Search for the cell housing the specified text and yield its [x, y] center coordinate. 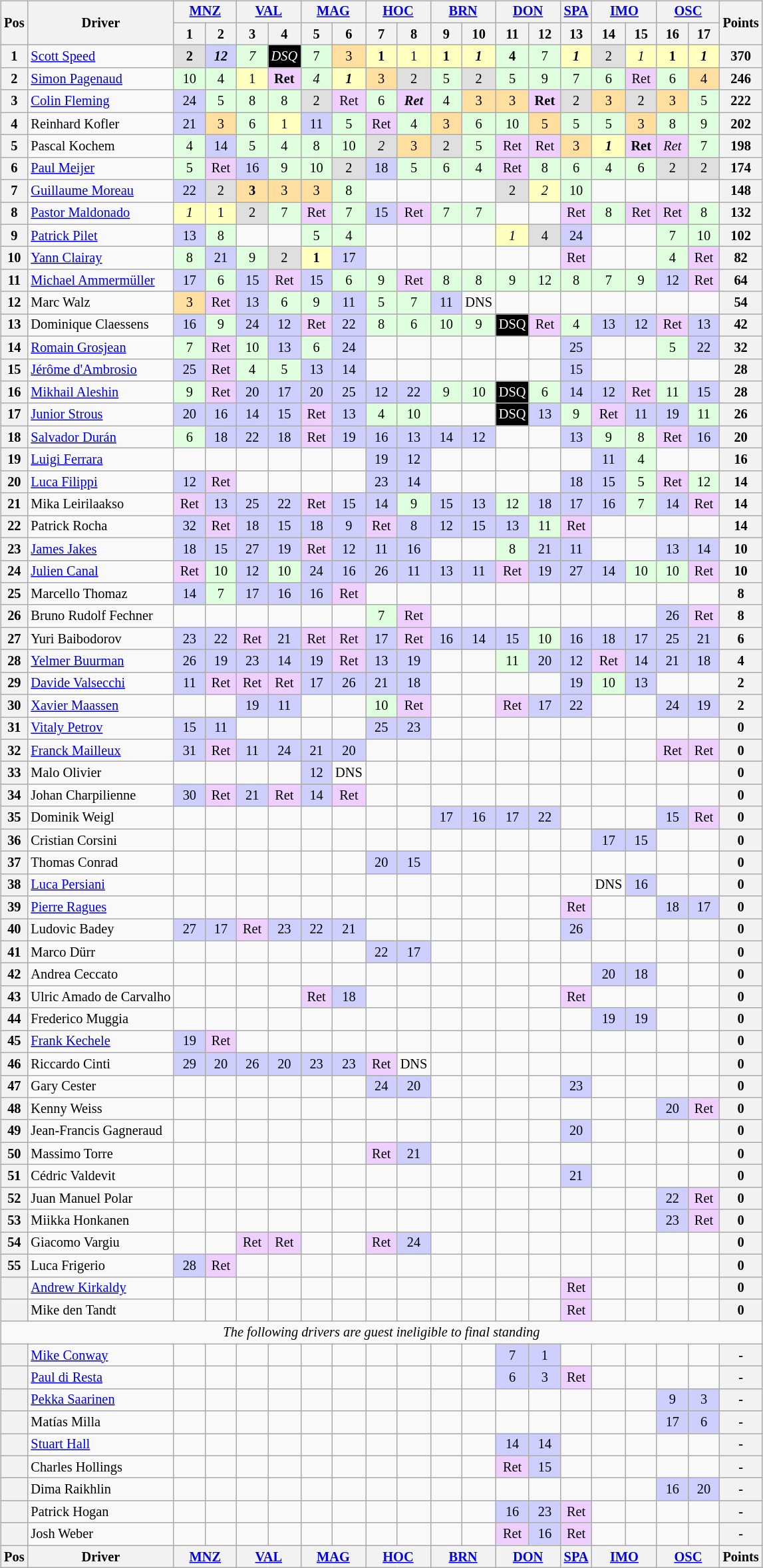
Cédric Valdevit [100, 1176]
Thomas Conrad [100, 863]
246 [741, 79]
Frank Kechele [100, 1042]
Kenny Weiss [100, 1109]
34 [14, 796]
Luca Filippi [100, 482]
Xavier Maassen [100, 706]
40 [14, 930]
Dominique Claessens [100, 325]
82 [741, 258]
64 [741, 281]
Dima Raikhlin [100, 1490]
Andrea Ceccato [100, 975]
46 [14, 1064]
33 [14, 773]
Vitaly Petrov [100, 728]
Pierre Ragues [100, 907]
Yann Clairay [100, 258]
Charles Hollings [100, 1467]
Davide Valsecchi [100, 683]
Romain Grosjean [100, 347]
Johan Charpilienne [100, 796]
James Jakes [100, 549]
36 [14, 840]
Ludovic Badey [100, 930]
Salvador Durán [100, 437]
Ulric Amado de Carvalho [100, 997]
Frederico Muggia [100, 1019]
148 [741, 191]
Yelmer Buurman [100, 661]
198 [741, 146]
Josh Weber [100, 1534]
Guillaume Moreau [100, 191]
Patrick Rocha [100, 527]
The following drivers are guest ineligible to final standing [381, 1333]
48 [14, 1109]
Giacomo Vargiu [100, 1243]
Franck Mailleux [100, 750]
Reinhard Kofler [100, 124]
174 [741, 168]
Dominik Weigl [100, 818]
35 [14, 818]
Pascal Kochem [100, 146]
Mike Conway [100, 1355]
Luigi Ferrara [100, 460]
49 [14, 1131]
45 [14, 1042]
Marco Dürr [100, 952]
Riccardo Cinti [100, 1064]
Michael Ammermüller [100, 281]
Massimo Torre [100, 1154]
Jérôme d'Ambrosio [100, 370]
47 [14, 1086]
202 [741, 124]
Malo Olivier [100, 773]
Patrick Hogan [100, 1512]
Colin Fleming [100, 101]
52 [14, 1198]
37 [14, 863]
102 [741, 235]
Paul di Resta [100, 1378]
44 [14, 1019]
Stuart Hall [100, 1445]
Julien Canal [100, 571]
Simon Pagenaud [100, 79]
Gary Cester [100, 1086]
Bruno Rudolf Fechner [100, 616]
Miikka Honkanen [100, 1221]
Jean-Francis Gagneraud [100, 1131]
Junior Strous [100, 414]
Luca Persiani [100, 885]
Juan Manuel Polar [100, 1198]
51 [14, 1176]
Andrew Kirkaldy [100, 1288]
38 [14, 885]
Pekka Saarinen [100, 1400]
Paul Meijer [100, 168]
Yuri Baibodorov [100, 639]
Pastor Maldonado [100, 214]
50 [14, 1154]
Cristian Corsini [100, 840]
Mike den Tandt [100, 1311]
Luca Frigerio [100, 1265]
132 [741, 214]
55 [14, 1265]
Patrick Pilet [100, 235]
41 [14, 952]
43 [14, 997]
39 [14, 907]
370 [741, 57]
Marcello Thomaz [100, 594]
Mikhail Aleshin [100, 392]
Marc Walz [100, 303]
53 [14, 1221]
Matías Milla [100, 1422]
Mika Leirilaakso [100, 504]
222 [741, 101]
Scott Speed [100, 57]
